Find where the given text appears and provide that cell's center as [X, Y] coordinate. 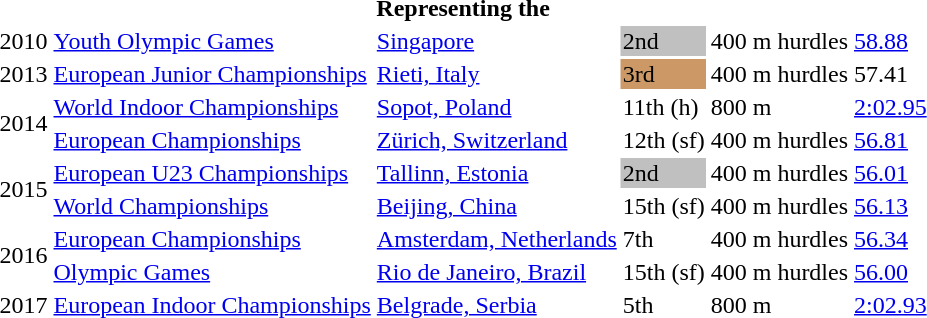
Singapore [496, 41]
3rd [664, 74]
Amsterdam, Netherlands [496, 239]
Olympic Games [212, 272]
Rio de Janeiro, Brazil [496, 272]
800 m [779, 107]
European Junior Championships [212, 74]
World Indoor Championships [212, 107]
7th [664, 239]
Tallinn, Estonia [496, 173]
Zürich, Switzerland [496, 140]
World Championships [212, 206]
Rieti, Italy [496, 74]
12th (sf) [664, 140]
European U23 Championships [212, 173]
11th (h) [664, 107]
Sopot, Poland [496, 107]
Beijing, China [496, 206]
Youth Olympic Games [212, 41]
